Pinpoint the cell where the given text exists, returning its [x, y] midpoint coordinate. 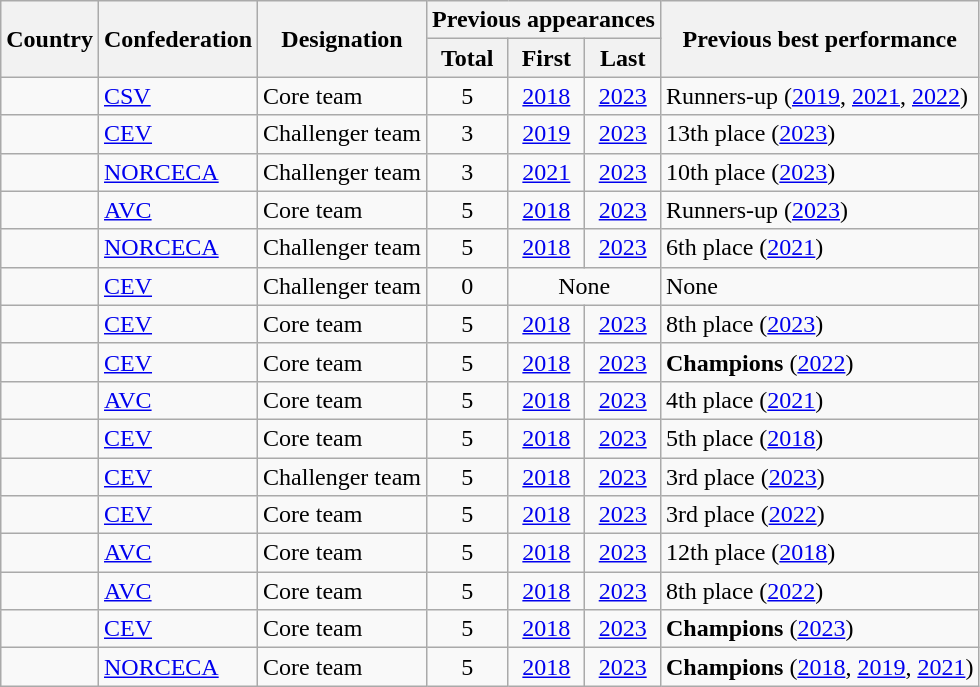
CSV [178, 96]
2021 [546, 172]
5th place (2018) [819, 438]
Previous best performance [819, 39]
Last [623, 58]
12th place (2018) [819, 553]
6th place (2021) [819, 248]
Runners-up (2023) [819, 210]
10th place (2023) [819, 172]
Designation [342, 39]
Confederation [178, 39]
2019 [546, 134]
Champions (2022) [819, 362]
Previous appearances [544, 20]
8th place (2023) [819, 324]
Runners-up (2019, 2021, 2022) [819, 96]
4th place (2021) [819, 400]
0 [468, 286]
Country [50, 39]
3rd place (2022) [819, 515]
3rd place (2023) [819, 477]
13th place (2023) [819, 134]
Total [468, 58]
Champions (2023) [819, 629]
First [546, 58]
Champions (2018, 2019, 2021) [819, 667]
8th place (2022) [819, 591]
